Extract the (x, y) coordinate from the center of the cell holding the provided text.  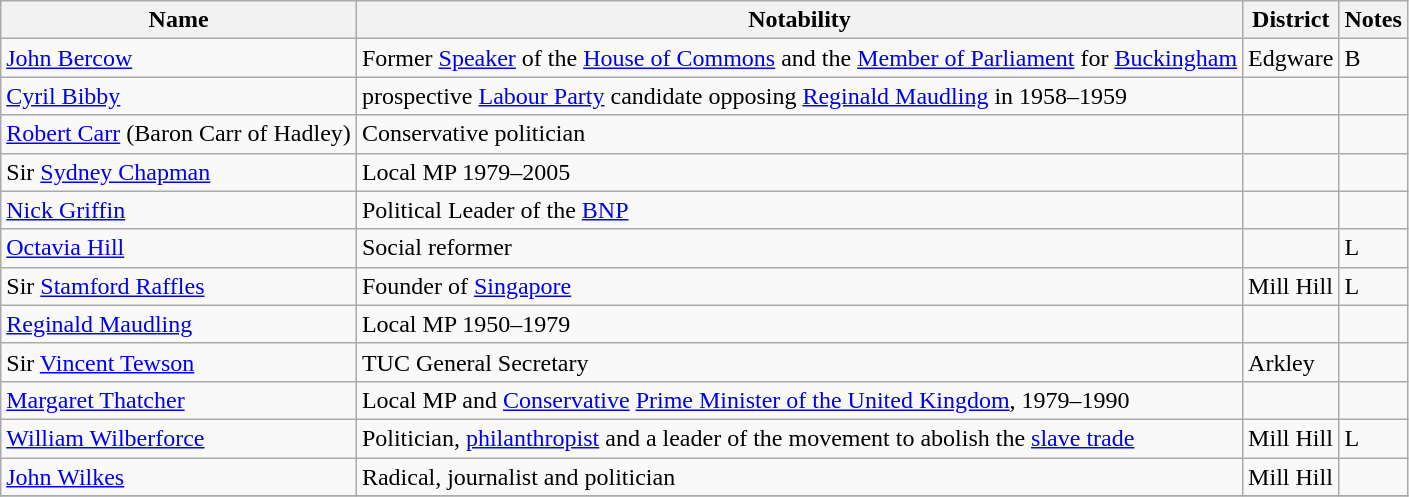
TUC General Secretary (799, 362)
Cyril Bibby (179, 96)
Founder of Singapore (799, 286)
Name (179, 20)
Notability (799, 20)
Reginald Maudling (179, 324)
Sir Stamford Raffles (179, 286)
Robert Carr (Baron Carr of Hadley) (179, 134)
Politician, philanthropist and a leader of the movement to abolish the slave trade (799, 438)
Local MP 1979–2005 (799, 172)
Social reformer (799, 248)
prospective Labour Party candidate opposing Reginald Maudling in 1958–1959 (799, 96)
Octavia Hill (179, 248)
Edgware (1291, 58)
Sir Vincent Tewson (179, 362)
B (1373, 58)
Sir Sydney Chapman (179, 172)
Radical, journalist and politician (799, 477)
District (1291, 20)
William Wilberforce (179, 438)
Nick Griffin (179, 210)
Local MP and Conservative Prime Minister of the United Kingdom, 1979–1990 (799, 400)
Margaret Thatcher (179, 400)
Political Leader of the BNP (799, 210)
Arkley (1291, 362)
Conservative politician (799, 134)
Notes (1373, 20)
John Bercow (179, 58)
John Wilkes (179, 477)
Former Speaker of the House of Commons and the Member of Parliament for Buckingham (799, 58)
Local MP 1950–1979 (799, 324)
